Return [x, y] of the center of cell containing provided text 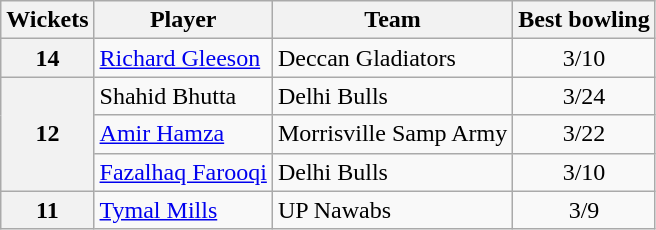
Fazalhaq Farooqi [183, 172]
Richard Gleeson [183, 58]
Best bowling [584, 20]
3/24 [584, 96]
3/9 [584, 210]
11 [48, 210]
Amir Hamza [183, 134]
Morrisville Samp Army [392, 134]
12 [48, 134]
Wickets [48, 20]
Player [183, 20]
Deccan Gladiators [392, 58]
UP Nawabs [392, 210]
14 [48, 58]
Team [392, 20]
3/22 [584, 134]
Shahid Bhutta [183, 96]
Tymal Mills [183, 210]
